Output the (X, Y) coordinate of the center of the cell containing the given text.  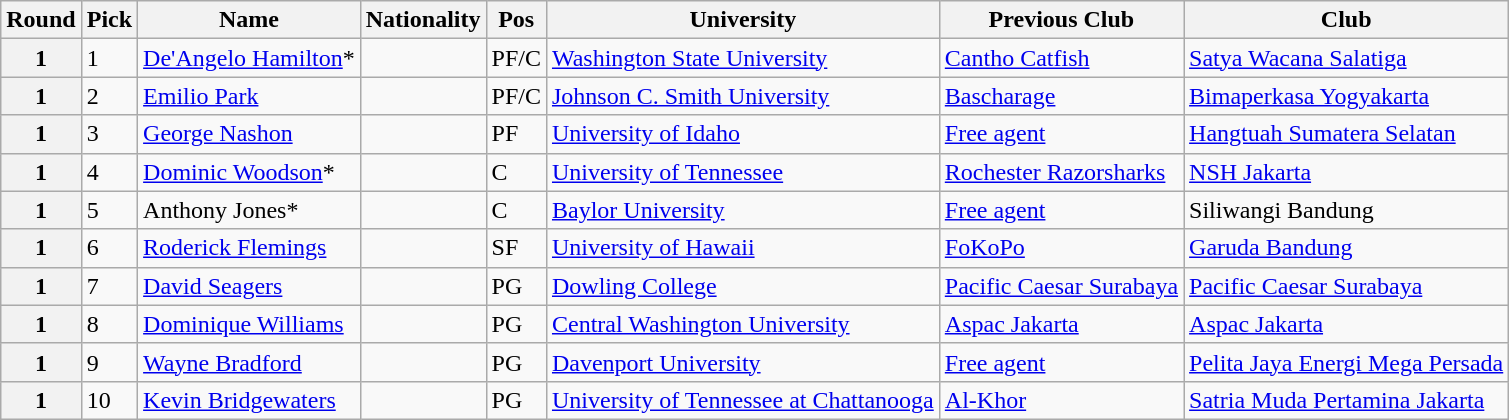
Pick (109, 20)
4 (109, 172)
Club (1346, 20)
Central Washington University (742, 324)
FoKoPo (1061, 248)
6 (109, 248)
Washington State University (742, 58)
Dominique Williams (250, 324)
Rochester Razorsharks (1061, 172)
Davenport University (742, 362)
Cantho Catfish (1061, 58)
NSH Jakarta (1346, 172)
De'Angelo Hamilton* (250, 58)
Name (250, 20)
Anthony Jones* (250, 210)
Emilio Park (250, 96)
9 (109, 362)
Bimaperkasa Yogyakarta (1346, 96)
Dowling College (742, 286)
University of Tennessee (742, 172)
Bascharage (1061, 96)
Baylor University (742, 210)
George Nashon (250, 134)
University of Tennessee at Chattanooga (742, 400)
Satya Wacana Salatiga (1346, 58)
David Seagers (250, 286)
Kevin Bridgewaters (250, 400)
2 (109, 96)
University of Hawaii (742, 248)
3 (109, 134)
8 (109, 324)
University of Idaho (742, 134)
Hangtuah Sumatera Selatan (1346, 134)
7 (109, 286)
Previous Club (1061, 20)
Round (41, 20)
10 (109, 400)
5 (109, 210)
Pos (516, 20)
Nationality (423, 20)
Garuda Bandung (1346, 248)
Roderick Flemings (250, 248)
Pelita Jaya Energi Mega Persada (1346, 362)
SF (516, 248)
Wayne Bradford (250, 362)
Dominic Woodson* (250, 172)
University (742, 20)
Johnson C. Smith University (742, 96)
Siliwangi Bandung (1346, 210)
Satria Muda Pertamina Jakarta (1346, 400)
Al-Khor (1061, 400)
PF (516, 134)
